Find where the given text appears and provide that cell's center as [X, Y] coordinate. 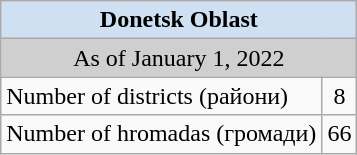
Donetsk Oblast [179, 20]
66 [340, 134]
Number of districts (райони) [162, 96]
As of January 1, 2022 [179, 58]
8 [340, 96]
Number of hromadas (громади) [162, 134]
